Find where the given text appears and provide that cell's center as [x, y] coordinate. 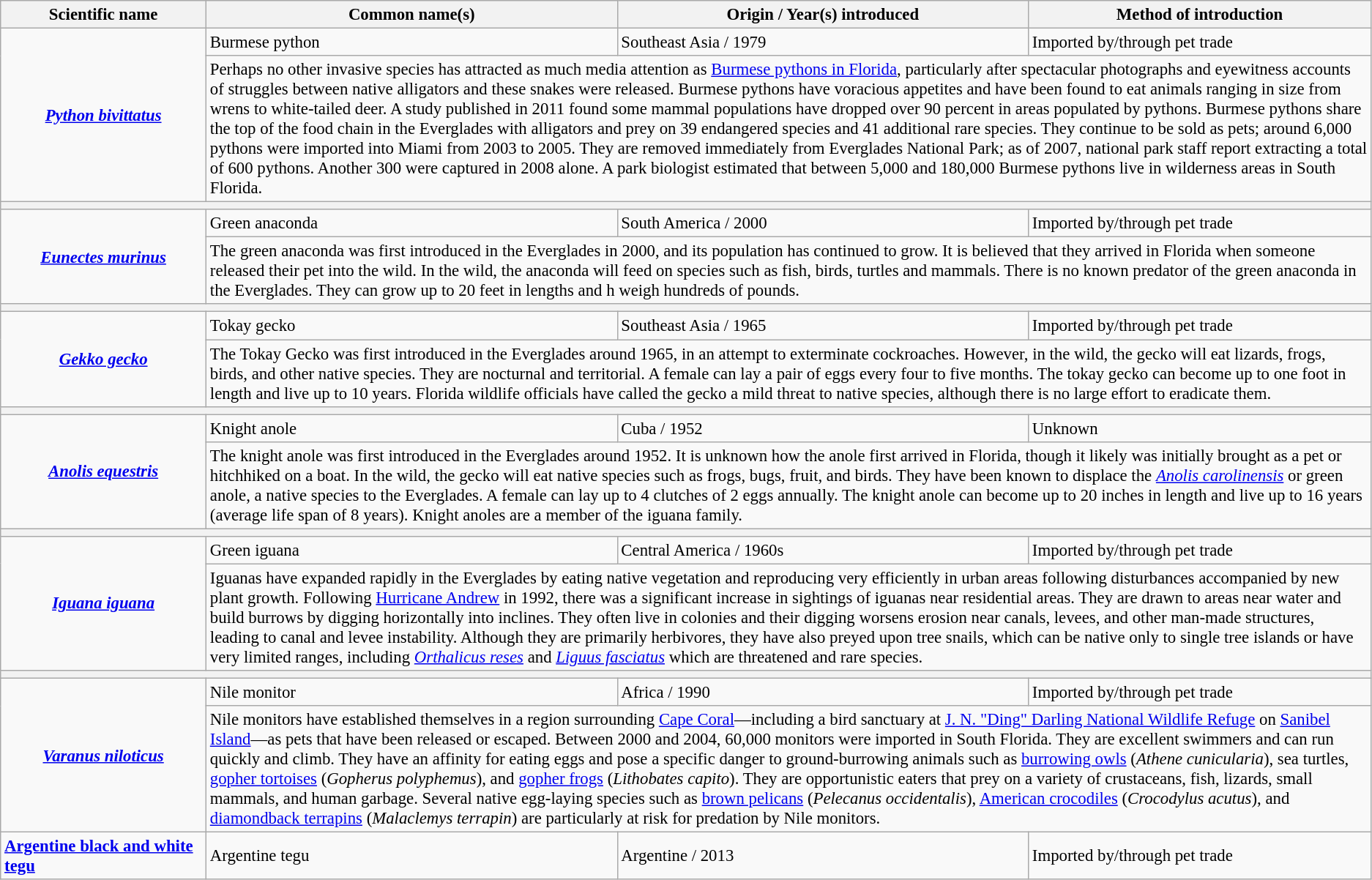
Argentine black and white tegu [104, 857]
Argentine / 2013 [823, 857]
Green anaconda [412, 223]
Unknown [1200, 428]
Burmese python [412, 42]
Argentine tegu [412, 857]
Python bivittatus [104, 116]
Knight anole [412, 428]
Cuba / 1952 [823, 428]
Nile monitor [412, 692]
Iguana iguana [104, 603]
Southeast Asia / 1979 [823, 42]
Green iguana [412, 551]
Gekko gecko [104, 359]
Eunectes murinus [104, 256]
Tokay gecko [412, 326]
Anolis equestris [104, 471]
Varanus niloticus [104, 755]
Africa / 1990 [823, 692]
Method of introduction [1200, 15]
Central America / 1960s [823, 551]
Southeast Asia / 1965 [823, 326]
Scientific name [104, 15]
South America / 2000 [823, 223]
Origin / Year(s) introduced [823, 15]
Common name(s) [412, 15]
